Determine the (X, Y) coordinate at the center of the cell enclosing the given text.  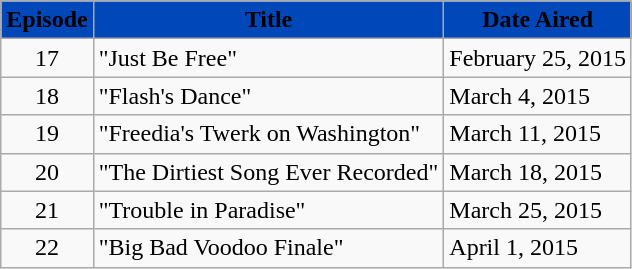
Date Aired (538, 20)
"Flash's Dance" (268, 96)
February 25, 2015 (538, 58)
March 18, 2015 (538, 172)
"Trouble in Paradise" (268, 210)
April 1, 2015 (538, 248)
21 (47, 210)
March 25, 2015 (538, 210)
18 (47, 96)
March 4, 2015 (538, 96)
"Freedia's Twerk on Washington" (268, 134)
March 11, 2015 (538, 134)
17 (47, 58)
"Big Bad Voodoo Finale" (268, 248)
"The Dirtiest Song Ever Recorded" (268, 172)
Title (268, 20)
"Just Be Free" (268, 58)
Episode (47, 20)
22 (47, 248)
20 (47, 172)
19 (47, 134)
